Determine the (X, Y) coordinate at the center of the cell enclosing the given text.  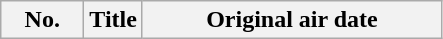
Original air date (292, 20)
Title (114, 20)
No. (42, 20)
